For the text-containing cell, return its midpoint in (x, y) coordinate format. 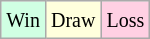
Draw (72, 20)
Loss (126, 20)
Win (24, 20)
